Find where the given text appears and provide that cell's center as [x, y] coordinate. 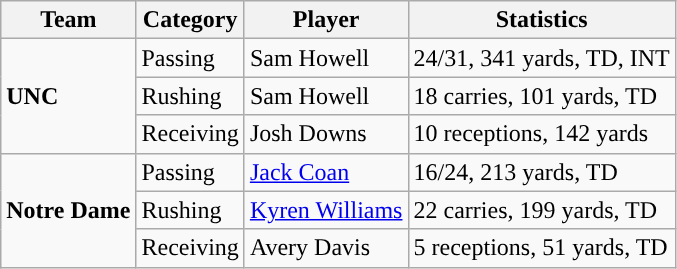
Avery Davis [326, 248]
5 receptions, 51 yards, TD [542, 248]
10 receptions, 142 yards [542, 134]
Josh Downs [326, 134]
Kyren Williams [326, 210]
18 carries, 101 yards, TD [542, 96]
16/24, 213 yards, TD [542, 172]
Category [190, 20]
24/31, 341 yards, TD, INT [542, 58]
Statistics [542, 20]
Player [326, 20]
Notre Dame [68, 210]
UNC [68, 96]
Team [68, 20]
Jack Coan [326, 172]
22 carries, 199 yards, TD [542, 210]
